Capture the cell that displays the provided text and extract its [x, y] central coordinate. 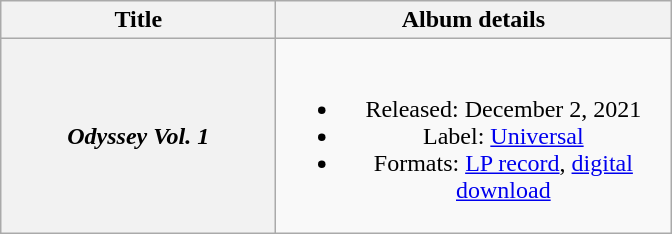
Title [138, 20]
Album details [474, 20]
Odyssey Vol. 1 [138, 136]
Released: December 2, 2021Label: UniversalFormats: LP record, digital download [474, 136]
